Find where the given text appears and provide that cell's center as (x, y) coordinate. 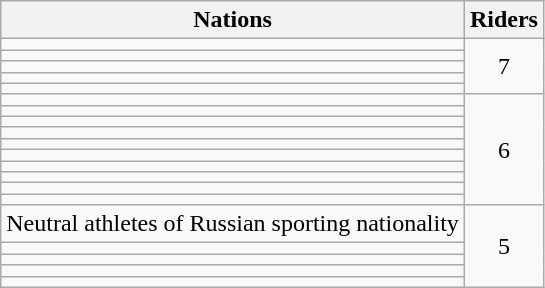
Riders (504, 20)
7 (504, 66)
5 (504, 246)
6 (504, 150)
Neutral athletes of Russian sporting nationality (233, 224)
Nations (233, 20)
